Pinpoint the cell where the given text exists, returning its (x, y) midpoint coordinate. 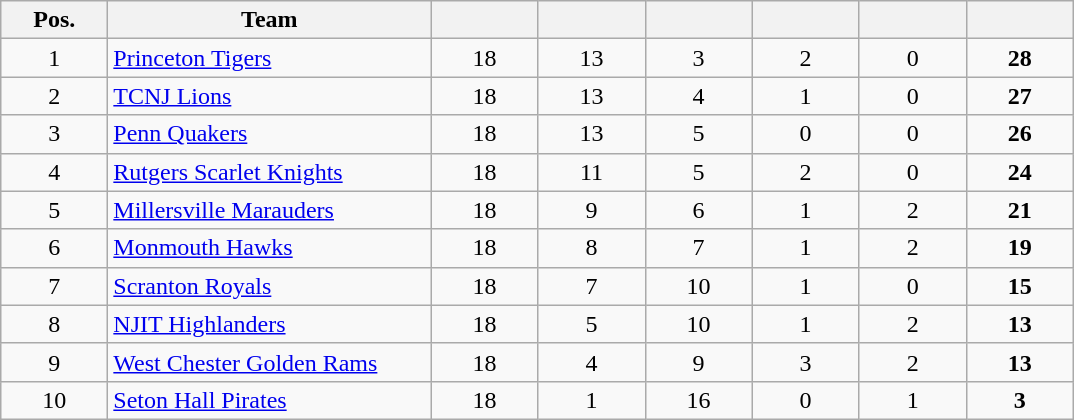
Princeton Tigers (270, 58)
19 (1020, 248)
11 (592, 172)
Rutgers Scarlet Knights (270, 172)
27 (1020, 96)
21 (1020, 210)
Team (270, 20)
26 (1020, 134)
Millersville Marauders (270, 210)
24 (1020, 172)
Scranton Royals (270, 286)
Monmouth Hawks (270, 248)
TCNJ Lions (270, 96)
Pos. (54, 20)
Seton Hall Pirates (270, 400)
16 (698, 400)
Penn Quakers (270, 134)
West Chester Golden Rams (270, 362)
15 (1020, 286)
NJIT Highlanders (270, 324)
28 (1020, 58)
